Detect which cell encompasses the target text, then output its [x, y] center coordinate. 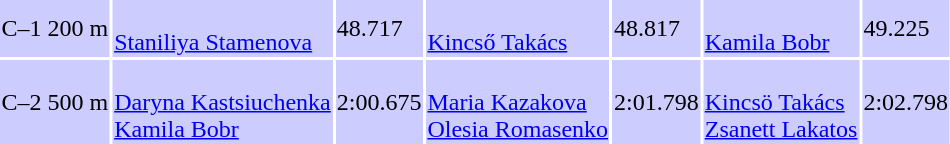
Daryna KastsiuchenkaKamila Bobr [223, 102]
48.817 [657, 28]
Staniliya Stamenova [223, 28]
2:02.798 [906, 102]
2:01.798 [657, 102]
Kamila Bobr [781, 28]
48.717 [379, 28]
C–1 200 m [55, 28]
Kincső Takács [518, 28]
Kincsö TakácsZsanett Lakatos [781, 102]
C–2 500 m [55, 102]
2:00.675 [379, 102]
49.225 [906, 28]
Maria KazakovaOlesia Romasenko [518, 102]
